Return (X, Y) of the center of cell containing provided text 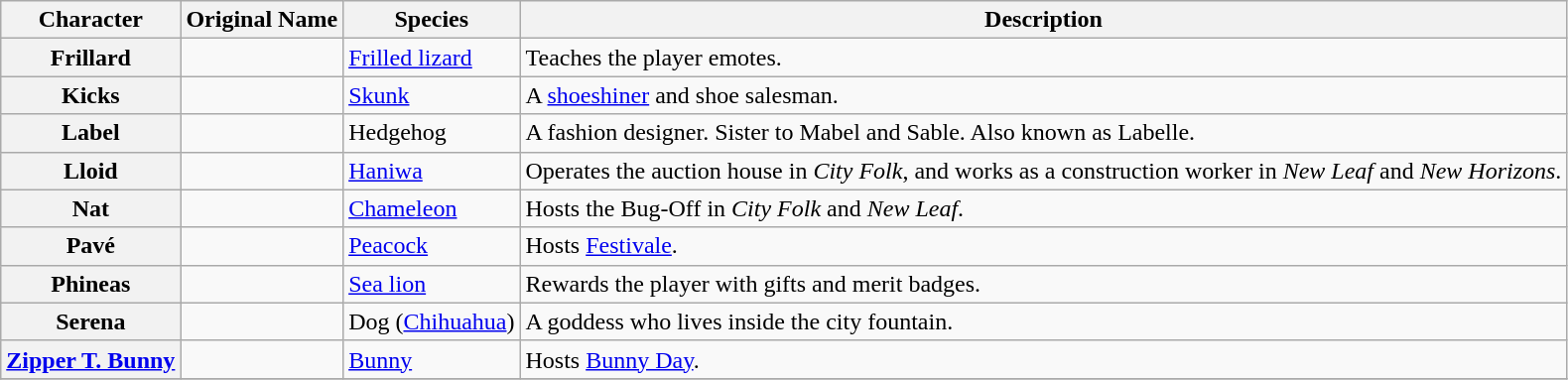
A goddess who lives inside the city fountain. (1044, 321)
Hedgehog (432, 133)
Serena (91, 321)
Phineas (91, 284)
Teaches the player emotes. (1044, 58)
A shoeshiner and shoe salesman. (1044, 95)
Skunk (432, 95)
Bunny (432, 359)
Operates the auction house in City Folk, and works as a construction worker in New Leaf and New Horizons. (1044, 171)
Species (432, 20)
Peacock (432, 246)
Frilled lizard (432, 58)
Pavé (91, 246)
A fashion designer. Sister to Mabel and Sable. Also known as Labelle. (1044, 133)
Description (1044, 20)
Nat (91, 208)
Kicks (91, 95)
Dog (Chihuahua) (432, 321)
Label (91, 133)
Frillard (91, 58)
Haniwa (432, 171)
Original Name (262, 20)
Lloid (91, 171)
Hosts Bunny Day. (1044, 359)
Sea lion (432, 284)
Zipper T. Bunny (91, 359)
Rewards the player with gifts and merit badges. (1044, 284)
Hosts Festivale. (1044, 246)
Hosts the Bug-Off in City Folk and New Leaf. (1044, 208)
Character (91, 20)
Chameleon (432, 208)
